Determine the (X, Y) coordinate at the center of the cell enclosing the given text.  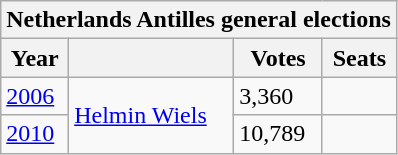
Votes (278, 58)
10,789 (278, 134)
Helmin Wiels (152, 115)
2010 (35, 134)
Netherlands Antilles general elections (199, 20)
2006 (35, 96)
Seats (359, 58)
Year (35, 58)
3,360 (278, 96)
